Scan for the cell matching the given text and deliver its (x, y) coordinate at center. 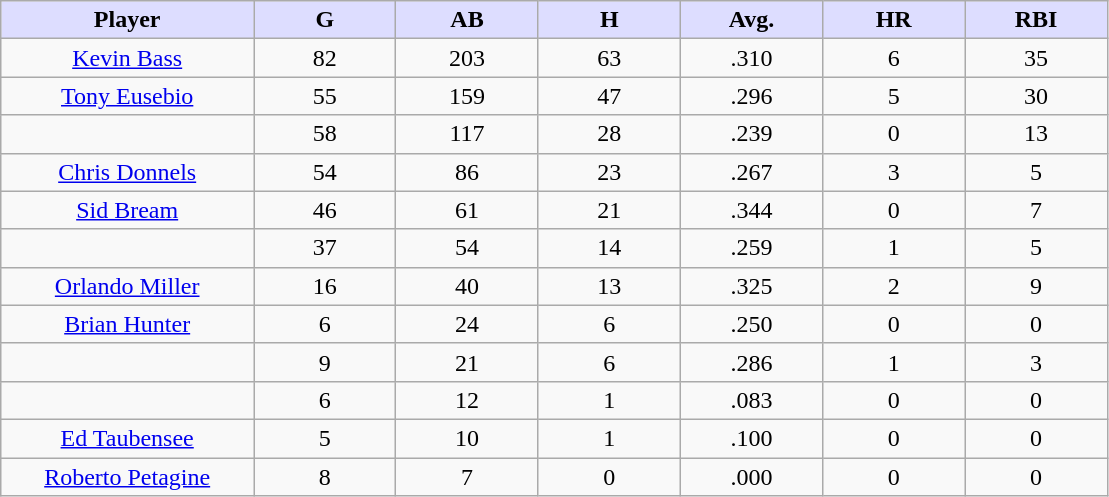
55 (325, 96)
Tony Eusebio (128, 96)
61 (467, 210)
159 (467, 96)
.344 (751, 210)
203 (467, 58)
AB (467, 20)
Orlando Miller (128, 286)
35 (1036, 58)
.000 (751, 477)
G (325, 20)
30 (1036, 96)
Brian Hunter (128, 324)
.259 (751, 248)
37 (325, 248)
.296 (751, 96)
63 (609, 58)
Chris Donnels (128, 172)
23 (609, 172)
82 (325, 58)
Avg. (751, 20)
.100 (751, 438)
46 (325, 210)
16 (325, 286)
.310 (751, 58)
117 (467, 134)
Ed Taubensee (128, 438)
14 (609, 248)
Kevin Bass (128, 58)
HR (894, 20)
.250 (751, 324)
.083 (751, 400)
40 (467, 286)
.267 (751, 172)
10 (467, 438)
Sid Bream (128, 210)
H (609, 20)
12 (467, 400)
8 (325, 477)
2 (894, 286)
86 (467, 172)
58 (325, 134)
24 (467, 324)
Player (128, 20)
47 (609, 96)
RBI (1036, 20)
.286 (751, 362)
.325 (751, 286)
.239 (751, 134)
28 (609, 134)
Roberto Petagine (128, 477)
